Find where the given text appears and provide that cell's center as (X, Y) coordinate. 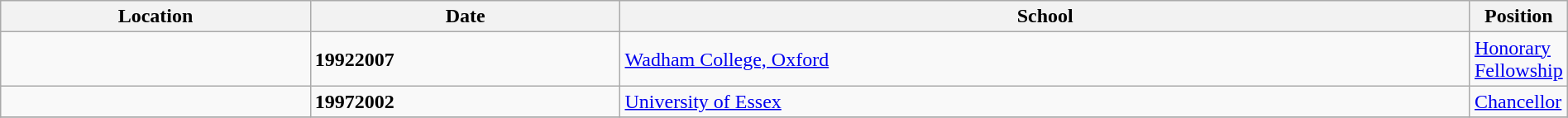
Location (155, 17)
Honorary Fellowship (1518, 59)
19922007 (465, 59)
Position (1518, 17)
Date (465, 17)
Chancellor (1518, 101)
Wadham College, Oxford (1045, 59)
School (1045, 17)
19972002 (465, 101)
University of Essex (1045, 101)
